Identify which cell holds the provided text, then report its (X, Y) central coordinate. 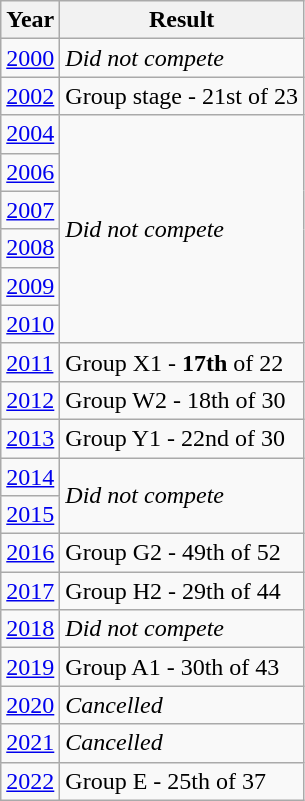
Group G2 - 49th of 52 (182, 553)
2017 (30, 591)
2016 (30, 553)
2009 (30, 286)
2014 (30, 477)
2013 (30, 438)
2006 (30, 172)
2015 (30, 515)
2018 (30, 629)
Group E - 25th of 37 (182, 781)
2021 (30, 743)
Result (182, 20)
Group X1 - 17th of 22 (182, 362)
2000 (30, 58)
2019 (30, 667)
Group W2 - 18th of 30 (182, 400)
2004 (30, 134)
2011 (30, 362)
2007 (30, 210)
2010 (30, 324)
Group A1 - 30th of 43 (182, 667)
2002 (30, 96)
Group H2 - 29th of 44 (182, 591)
Group Y1 - 22nd of 30 (182, 438)
2020 (30, 705)
2022 (30, 781)
Year (30, 20)
2012 (30, 400)
2008 (30, 248)
Group stage - 21st of 23 (182, 96)
